Output the (X, Y) coordinate of the center of the cell containing the given text.  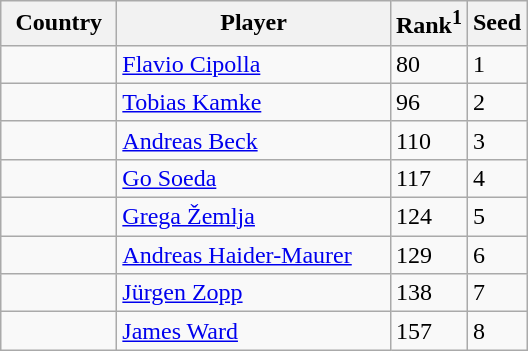
Rank1 (428, 24)
5 (496, 217)
110 (428, 140)
124 (428, 217)
138 (428, 293)
Seed (496, 24)
Go Soeda (254, 178)
6 (496, 255)
James Ward (254, 331)
Andreas Haider-Maurer (254, 255)
Jürgen Zopp (254, 293)
Grega Žemlja (254, 217)
3 (496, 140)
80 (428, 64)
1 (496, 64)
7 (496, 293)
117 (428, 178)
Flavio Cipolla (254, 64)
129 (428, 255)
4 (496, 178)
Player (254, 24)
Andreas Beck (254, 140)
96 (428, 102)
2 (496, 102)
Country (59, 24)
Tobias Kamke (254, 102)
157 (428, 331)
8 (496, 331)
